Search for the cell housing the specified text and yield its (X, Y) center coordinate. 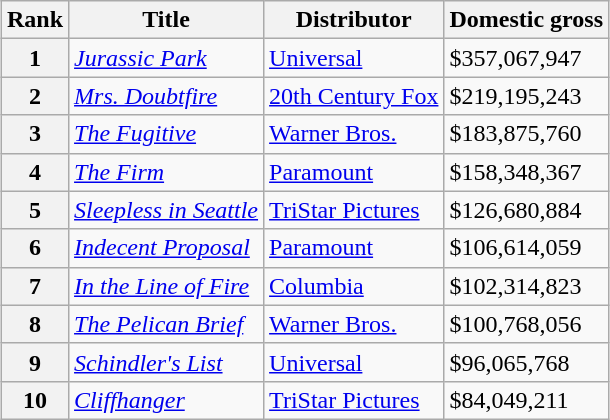
$183,875,760 (526, 134)
$357,067,947 (526, 58)
9 (34, 362)
The Firm (166, 172)
Schindler's List (166, 362)
4 (34, 172)
$102,314,823 (526, 286)
Distributor (354, 20)
Indecent Proposal (166, 248)
In the Line of Fire (166, 286)
$96,065,768 (526, 362)
Rank (34, 20)
5 (34, 210)
10 (34, 400)
20th Century Fox (354, 96)
Mrs. Doubtfire (166, 96)
$126,680,884 (526, 210)
$106,614,059 (526, 248)
8 (34, 324)
The Pelican Brief (166, 324)
$158,348,367 (526, 172)
Jurassic Park (166, 58)
3 (34, 134)
$219,195,243 (526, 96)
Domestic gross (526, 20)
Columbia (354, 286)
The Fugitive (166, 134)
$84,049,211 (526, 400)
Sleepless in Seattle (166, 210)
1 (34, 58)
6 (34, 248)
2 (34, 96)
7 (34, 286)
Cliffhanger (166, 400)
$100,768,056 (526, 324)
Title (166, 20)
